Pinpoint the cell where the given text exists, returning its (x, y) midpoint coordinate. 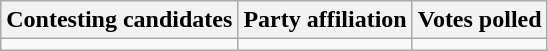
Contesting candidates (120, 20)
Votes polled (480, 20)
Party affiliation (325, 20)
